Find where the given text appears and provide that cell's center as [X, Y] coordinate. 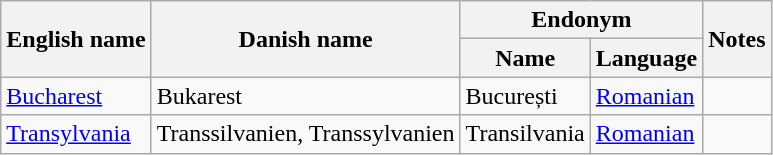
English name [76, 39]
Transsilvanien, Transsylvanien [306, 134]
Bucharest [76, 96]
Language [646, 58]
Bukarest [306, 96]
Name [525, 58]
Danish name [306, 39]
Transylvania [76, 134]
București [525, 96]
Endonym [582, 20]
Notes [737, 39]
Transilvania [525, 134]
